Capture the cell that displays the provided text and extract its [X, Y] central coordinate. 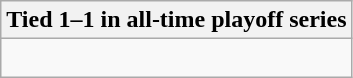
Tied 1–1 in all-time playoff series [176, 20]
